From the cell containing the given text, extract its center point as (X, Y) coordinate. 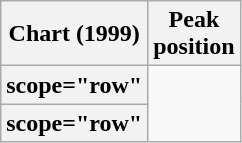
Chart (1999) (74, 34)
Peakposition (194, 34)
